Locate the cell with the specified text and output its [X, Y] center coordinate. 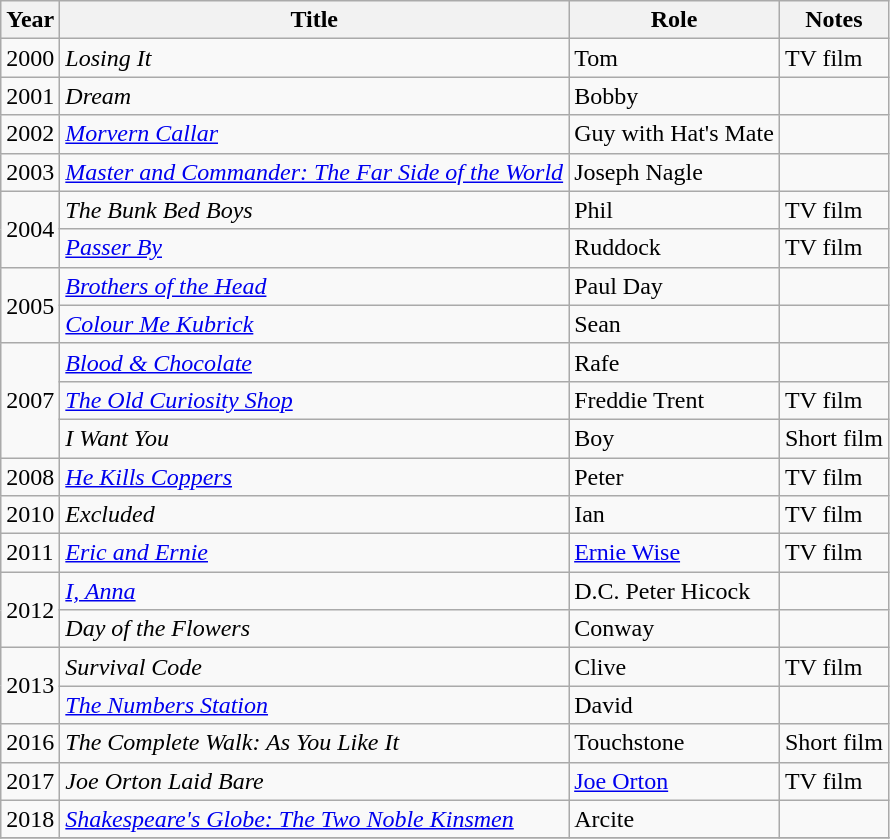
Shakespeare's Globe: The Two Noble Kinsmen [314, 819]
2007 [30, 400]
Peter [674, 477]
Role [674, 20]
Joe Orton [674, 781]
Losing It [314, 58]
Conway [674, 629]
Guy with Hat's Mate [674, 134]
Passer By [314, 248]
Ian [674, 515]
Morvern Callar [314, 134]
David [674, 705]
Excluded [314, 515]
2001 [30, 96]
2002 [30, 134]
Rafe [674, 362]
Blood & Chocolate [314, 362]
Boy [674, 438]
2003 [30, 172]
Sean [674, 324]
Clive [674, 667]
Dream [314, 96]
Joseph Nagle [674, 172]
2016 [30, 743]
2004 [30, 229]
Year [30, 20]
Colour Me Kubrick [314, 324]
2011 [30, 553]
Ernie Wise [674, 553]
Master and Commander: The Far Side of the World [314, 172]
I, Anna [314, 591]
Ruddock [674, 248]
2000 [30, 58]
Bobby [674, 96]
2017 [30, 781]
Freddie Trent [674, 400]
Tom [674, 58]
2005 [30, 305]
Survival Code [314, 667]
2018 [30, 819]
He Kills Coppers [314, 477]
The Numbers Station [314, 705]
Eric and Ernie [314, 553]
The Complete Walk: As You Like It [314, 743]
Arcite [674, 819]
Notes [834, 20]
Brothers of the Head [314, 286]
I Want You [314, 438]
Paul Day [674, 286]
Touchstone [674, 743]
Day of the Flowers [314, 629]
2013 [30, 686]
Joe Orton Laid Bare [314, 781]
Phil [674, 210]
2012 [30, 610]
Title [314, 20]
2008 [30, 477]
The Old Curiosity Shop [314, 400]
D.C. Peter Hicock [674, 591]
2010 [30, 515]
The Bunk Bed Boys [314, 210]
